Identify which cell holds the provided text, then report its [X, Y] central coordinate. 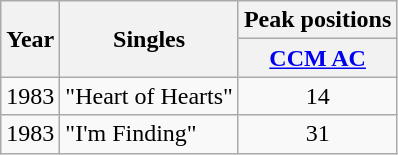
Peak positions [317, 20]
"I'm Finding" [150, 134]
31 [317, 134]
Year [30, 39]
CCM AC [317, 58]
Singles [150, 39]
"Heart of Hearts" [150, 96]
14 [317, 96]
